Determine the [X, Y] coordinate at the center of the cell enclosing the given text.  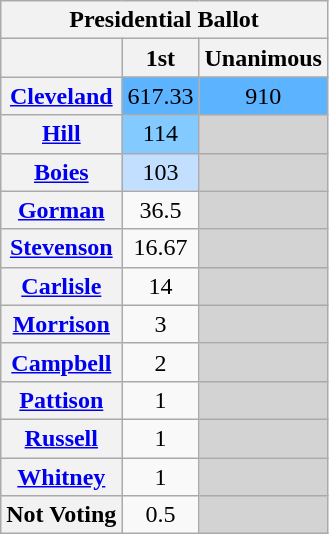
Russell [62, 438]
3 [160, 324]
14 [160, 286]
Campbell [62, 362]
Gorman [62, 210]
Morrison [62, 324]
0.5 [160, 515]
Whitney [62, 477]
36.5 [160, 210]
Boies [62, 172]
617.33 [160, 96]
Unanimous [263, 58]
Hill [62, 134]
Stevenson [62, 248]
Carlisle [62, 286]
910 [263, 96]
103 [160, 172]
Cleveland [62, 96]
1st [160, 58]
16.67 [160, 248]
114 [160, 134]
Not Voting [62, 515]
Pattison [62, 400]
Presidential Ballot [164, 20]
2 [160, 362]
